Locate the cell with the specified text and output its (X, Y) center coordinate. 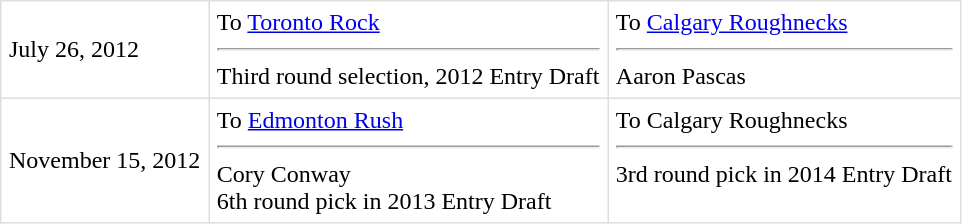
To Calgary Roughnecks3rd round pick in 2014 Entry Draft (784, 160)
To Toronto Rock Third round selection, 2012 Entry Draft (408, 50)
To Edmonton RushCory Conway6th round pick in 2013 Entry Draft (408, 160)
November 15, 2012 (105, 160)
To Calgary Roughnecks Aaron Pascas (784, 50)
July 26, 2012 (105, 50)
